Provide the (x, y) coordinate of the cell's center where the given text is located.  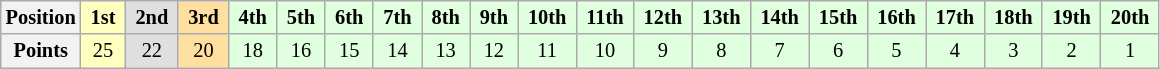
12th (663, 17)
1st (104, 17)
20th (1130, 17)
Points (41, 51)
20 (203, 51)
9th (494, 17)
13 (446, 51)
3rd (203, 17)
5th (301, 17)
14th (779, 17)
17th (955, 17)
4th (253, 17)
8th (446, 17)
3 (1013, 51)
15th (838, 17)
12 (494, 51)
10th (547, 17)
18 (253, 51)
2 (1071, 51)
6 (838, 51)
7th (397, 17)
1 (1130, 51)
16 (301, 51)
Position (41, 17)
9 (663, 51)
6th (349, 17)
10 (604, 51)
8 (721, 51)
15 (349, 51)
25 (104, 51)
4 (955, 51)
13th (721, 17)
5 (896, 51)
14 (397, 51)
2nd (152, 17)
11th (604, 17)
7 (779, 51)
18th (1013, 17)
11 (547, 51)
19th (1071, 17)
22 (152, 51)
16th (896, 17)
